Output the [x, y] coordinate of the center of the cell containing the given text.  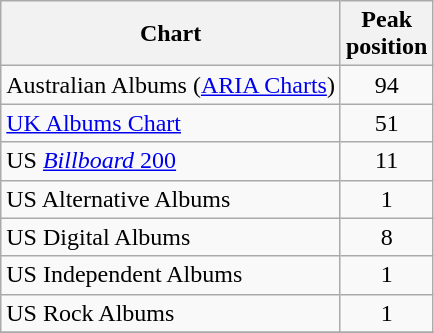
US Digital Albums [171, 237]
US Independent Albums [171, 275]
11 [386, 161]
UK Albums Chart [171, 123]
8 [386, 237]
US Rock Albums [171, 313]
US Billboard 200 [171, 161]
94 [386, 85]
51 [386, 123]
US Alternative Albums [171, 199]
Peak position [386, 34]
Chart [171, 34]
Australian Albums (ARIA Charts) [171, 85]
